Identify which cell holds the provided text, then report its [x, y] central coordinate. 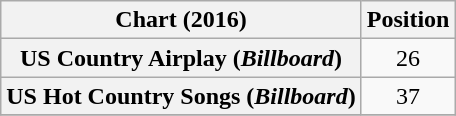
Chart (2016) [181, 20]
US Hot Country Songs (Billboard) [181, 96]
26 [408, 58]
37 [408, 96]
Position [408, 20]
US Country Airplay (Billboard) [181, 58]
